Return [X, Y] of the center of cell containing provided text 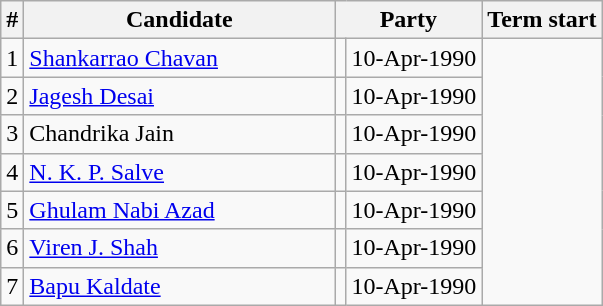
Chandrika Jain [180, 134]
N. K. P. Salve [180, 172]
Ghulam Nabi Azad [180, 210]
Term start [542, 20]
4 [12, 172]
Viren J. Shah [180, 248]
Party [408, 20]
6 [12, 248]
Candidate [180, 20]
Shankarrao Chavan [180, 58]
5 [12, 210]
Jagesh Desai [180, 96]
1 [12, 58]
2 [12, 96]
Bapu Kaldate [180, 286]
7 [12, 286]
3 [12, 134]
# [12, 20]
